Locate the cell with the specified text and output its (x, y) center coordinate. 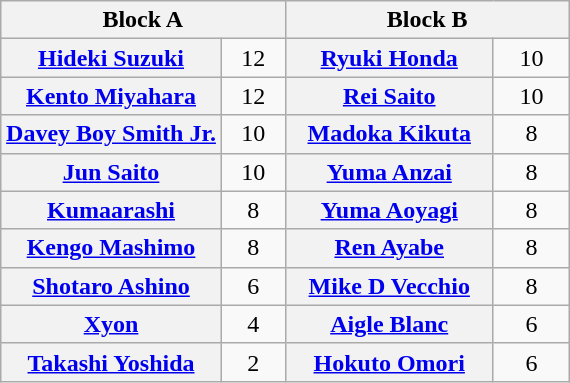
Ren Ayabe (389, 248)
Yuma Aoyagi (389, 210)
Davey Boy Smith Jr. (112, 134)
Block B (427, 20)
Aigle Blanc (389, 324)
2 (253, 362)
Jun Saito (112, 172)
Shotaro Ashino (112, 286)
Block A (143, 20)
4 (253, 324)
Hideki Suzuki (112, 58)
Takashi Yoshida (112, 362)
Rei Saito (389, 96)
Yuma Anzai (389, 172)
Kengo Mashimo (112, 248)
Xyon (112, 324)
Mike D Vecchio (389, 286)
Hokuto Omori (389, 362)
Madoka Kikuta (389, 134)
Kumaarashi (112, 210)
Kento Miyahara (112, 96)
Ryuki Honda (389, 58)
